Locate the cell with the specified text and output its (x, y) center coordinate. 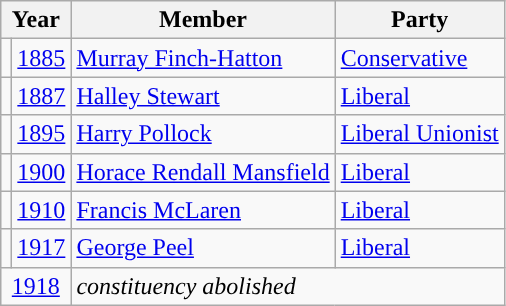
Harry Pollock (203, 134)
1917 (42, 248)
1910 (42, 210)
Conservative (420, 58)
George Peel (203, 248)
Liberal Unionist (420, 134)
1918 (36, 286)
Party (420, 20)
1887 (42, 96)
1895 (42, 134)
Murray Finch-Hatton (203, 58)
Francis McLaren (203, 210)
1885 (42, 58)
Member (203, 20)
constituency abolished (288, 286)
Halley Stewart (203, 96)
Year (36, 20)
1900 (42, 172)
Horace Rendall Mansfield (203, 172)
